Pinpoint the cell where the given text exists, returning its [x, y] midpoint coordinate. 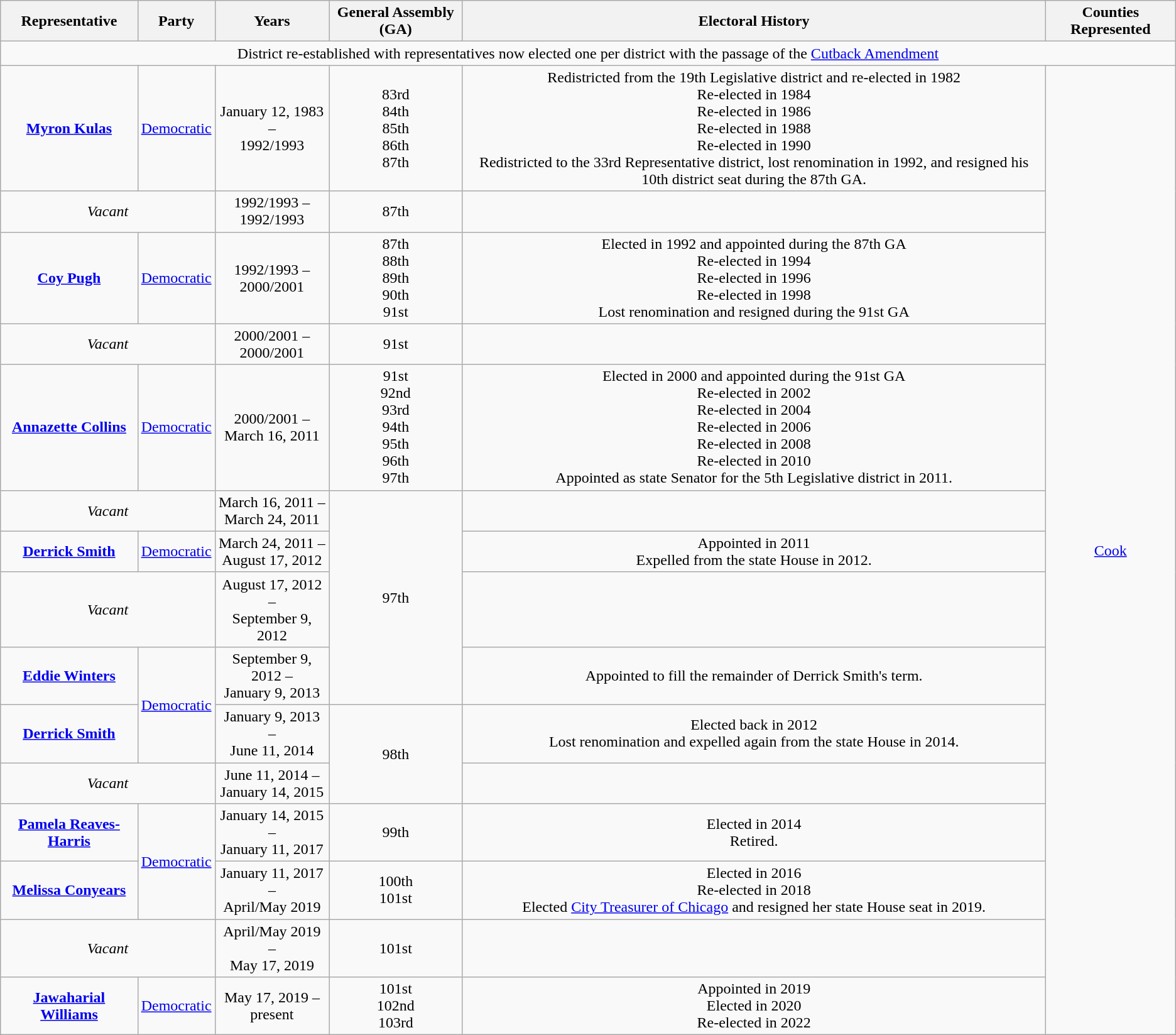
Appointed to fill the remainder of Derrick Smith's term. [754, 676]
January 14, 2015 –January 11, 2017 [272, 833]
Elected in 2016Re-elected in 2018Elected City Treasurer of Chicago and resigned her state House seat in 2019. [754, 890]
September 9, 2012 –January 9, 2013 [272, 676]
83rd84th85th86th87th [396, 128]
August 17, 2012 –September 9, 2012 [272, 610]
Appointed in 2019Elected in 2020Re-elected in 2022 [754, 1006]
April/May 2019 –May 17, 2019 [272, 948]
Coy Pugh [69, 278]
Elected in 2014Retired. [754, 833]
Years [272, 21]
91st92nd93rd94th95th96th97th [396, 427]
March 16, 2011 –March 24, 2011 [272, 510]
101st [396, 948]
91st [396, 344]
1992/1993 –1992/1993 [272, 211]
June 11, 2014 –January 14, 2015 [272, 783]
Myron Kulas [69, 128]
Elected back in 2012Lost renomination and expelled again from the state House in 2014. [754, 733]
98th [396, 754]
Counties Represented [1111, 21]
General Assembly (GA) [396, 21]
2000/2001 –March 16, 2011 [272, 427]
2000/2001 –2000/2001 [272, 344]
Pamela Reaves-Harris [69, 833]
Appointed in 2011Expelled from the state House in 2012. [754, 552]
Annazette Collins [69, 427]
January 12, 1983 –1992/1993 [272, 128]
101st102nd103rd [396, 1006]
Representative [69, 21]
Party [176, 21]
87th88th89th90th91st [396, 278]
Cook [1111, 550]
100th101st [396, 890]
January 9, 2013 –June 11, 2014 [272, 733]
Jawaharial Williams [69, 1006]
Electoral History [754, 21]
January 11, 2017 –April/May 2019 [272, 890]
Melissa Conyears [69, 890]
87th [396, 211]
1992/1993 –2000/2001 [272, 278]
97th [396, 597]
99th [396, 833]
March 24, 2011 –August 17, 2012 [272, 552]
District re-established with representatives now elected one per district with the passage of the Cutback Amendment [588, 53]
May 17, 2019 –present [272, 1006]
Eddie Winters [69, 676]
